From the cell containing the given text, extract its center point as [X, Y] coordinate. 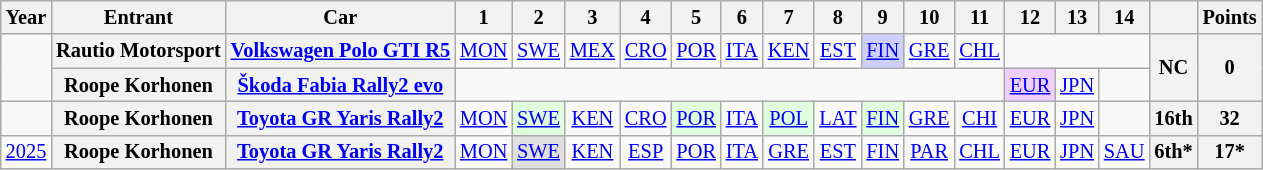
NC [1173, 68]
Volkswagen Polo GTI R5 [340, 51]
6 [742, 17]
POL [789, 118]
2 [538, 17]
8 [838, 17]
16th [1173, 118]
10 [929, 17]
MEX [592, 51]
0 [1230, 68]
PAR [929, 152]
9 [882, 17]
Points [1230, 17]
7 [789, 17]
Rautio Motorsport [138, 51]
13 [1077, 17]
4 [646, 17]
Entrant [138, 17]
Car [340, 17]
CHI [979, 118]
2025 [26, 152]
5 [696, 17]
Škoda Fabia Rally2 evo [340, 85]
17* [1230, 152]
3 [592, 17]
ESP [646, 152]
14 [1124, 17]
11 [979, 17]
12 [1030, 17]
SAU [1124, 152]
32 [1230, 118]
LAT [838, 118]
1 [484, 17]
Year [26, 17]
6th* [1173, 152]
